Identify which cell holds the provided text, then report its [x, y] central coordinate. 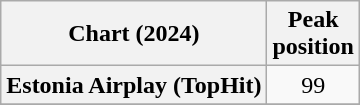
99 [313, 85]
Chart (2024) [134, 34]
Estonia Airplay (TopHit) [134, 85]
Peakposition [313, 34]
